Scan for the cell matching the given text and deliver its [X, Y] coordinate at center. 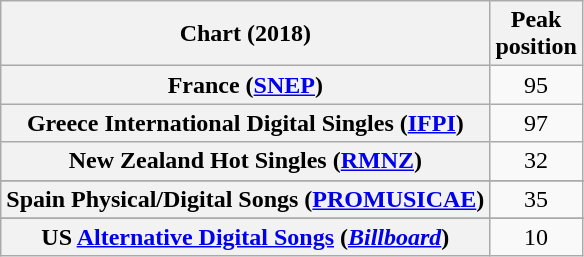
New Zealand Hot Singles (RMNZ) [246, 161]
Peakposition [536, 34]
Chart (2018) [246, 34]
Spain Physical/Digital Songs (PROMUSICAE) [246, 199]
97 [536, 123]
32 [536, 161]
Greece International Digital Singles (IFPI) [246, 123]
95 [536, 85]
10 [536, 237]
35 [536, 199]
France (SNEP) [246, 85]
US Alternative Digital Songs (Billboard) [246, 237]
